Output the [x, y] coordinate of the center of the cell containing the given text.  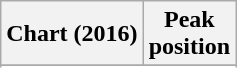
Peak position [189, 34]
Chart (2016) [72, 34]
